Pinpoint the cell where the given text exists, returning its [X, Y] midpoint coordinate. 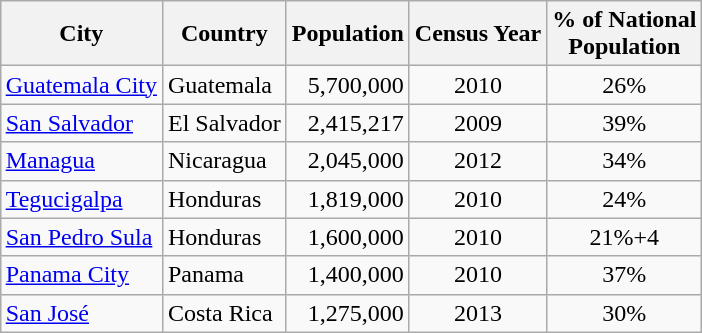
26% [624, 85]
Costa Rica [224, 313]
24% [624, 199]
% of NationalPopulation [624, 34]
21%+4 [624, 237]
2009 [478, 123]
1,600,000 [348, 237]
1,819,000 [348, 199]
2013 [478, 313]
San Pedro Sula [81, 237]
Panama City [81, 275]
5,700,000 [348, 85]
2,045,000 [348, 161]
30% [624, 313]
Nicaragua [224, 161]
2012 [478, 161]
2,415,217 [348, 123]
San Salvador [81, 123]
San José [81, 313]
Population [348, 34]
Tegucigalpa [81, 199]
34% [624, 161]
Census Year [478, 34]
Managua [81, 161]
Guatemala City [81, 85]
El Salvador [224, 123]
City [81, 34]
39% [624, 123]
37% [624, 275]
1,400,000 [348, 275]
Guatemala [224, 85]
1,275,000 [348, 313]
Panama [224, 275]
Country [224, 34]
